For the text-containing cell, return its midpoint in [X, Y] coordinate format. 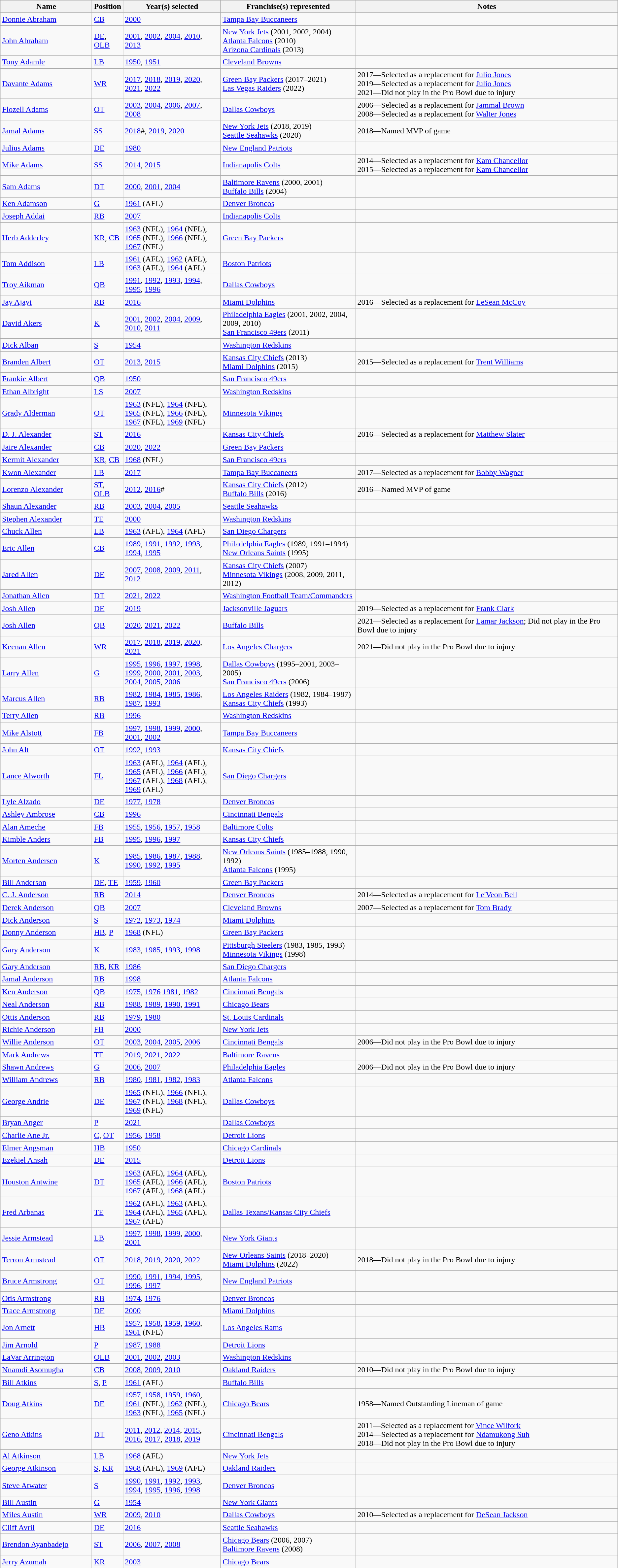
2011—Selected as a replacement for Vince Wilfork 2014—Selected as a replacement for Ndamukong Suh 2018—Did not play in the Pro Bowl due to injury [487, 1434]
1979, 1980 [172, 1017]
1985, 1986, 1987, 1988, 1990, 1992, 1995 [172, 861]
Grady Alderman [46, 413]
2019 [172, 608]
1956, 1958 [172, 1135]
Green Bay Packers (2017–2021)Las Vegas Raiders (2022) [288, 84]
Joseph Addai [46, 216]
Bill Austin [46, 1502]
C. J. Anderson [46, 895]
Keenan Allen [46, 647]
2019, 2021, 2022 [172, 1055]
2001, 2002, 2004, 2009, 2010, 2011 [172, 324]
2021—Selected as a replacement for Lamar Jackson; Did not play in the Pro Bowl due to injury [487, 625]
George Atkinson [46, 1468]
2018, 2019, 2020, 2022 [172, 1260]
2006, 2007, 2008 [172, 1544]
Jamal Anderson [46, 979]
2018—Did not play in the Pro Bowl due to injury [487, 1260]
Kansas City Chiefs (2013) Miami Dolphins (2015) [288, 362]
Lance Alworth [46, 776]
2018—Named MVP of game [487, 131]
2003, 2004, 2005, 2006 [172, 1042]
1992, 1993 [172, 750]
2001, 2002, 2003 [172, 1357]
2016—Selected as a replacement for LeSean McCoy [487, 302]
Richie Anderson [46, 1029]
St. Louis Cardinals [288, 1017]
Brendon Ayanbadejo [46, 1544]
1980, 1981, 1982, 1983 [172, 1080]
2010—Selected as a replacement for DeSean Jackson [487, 1515]
C, OT [108, 1135]
Jacksonville Jaguars [288, 608]
New York Jets (2018, 2019) Seattle Seahawks (2020) [288, 131]
Ezekiel Ansah [46, 1160]
2007, 2008, 2009, 2011, 2012 [172, 574]
Jim Arnold [46, 1345]
Washington Football Team/Commanders [288, 596]
1965 (NFL), 1966 (NFL), 1967 (NFL), 1968 (NFL), 1969 (NFL) [172, 1101]
1963 (NFL), 1964 (NFL), 1965 (NFL), 1966 (NFL), 1967 (NFL), 1969 (NFL) [172, 413]
2015 [172, 1160]
RB, KR [108, 967]
Jerry Azumah [46, 1561]
HB, P [108, 933]
2006, 2007 [172, 1067]
Tom Addison [46, 263]
Derek Anderson [46, 907]
Mike Adams [46, 165]
Morten Andersen [46, 861]
DE, TE [108, 882]
Kansas City Chiefs (2007) Minnesota Vikings (2008, 2009, 2011, 2012) [288, 574]
Mark Andrews [46, 1055]
Minnesota Vikings [288, 413]
2016—Named MVP of game [487, 489]
Herb Adderley [46, 238]
2020, 2022 [172, 447]
Baltimore Ravens [288, 1055]
2021 [172, 1123]
1987, 1988 [172, 1345]
1980 [172, 148]
Dallas Texans/Kansas City Chiefs [288, 1212]
2020, 2021, 2022 [172, 625]
2013, 2015 [172, 362]
DE, OLB [108, 41]
Mike Alstott [46, 733]
Bruce Armstrong [46, 1281]
2021, 2022 [172, 596]
Kimble Anders [46, 839]
Bryan Anger [46, 1123]
Troy Aikman [46, 285]
1990, 1991, 1994, 1995, 1996, 1997 [172, 1281]
Philadelphia Eagles (2001, 2002, 2004, 2009, 2010) San Francisco 49ers (2011) [288, 324]
1961 (AFL), 1962 (AFL), 1963 (AFL), 1964 (AFL) [172, 263]
2014—Selected as a replacement for Le'Veon Bell [487, 895]
Shawn Andrews [46, 1067]
1983, 1985, 1993, 1998 [172, 949]
2000, 2001, 2004 [172, 186]
Franchise(s) represented [288, 7]
Kermit Alexander [46, 460]
2014, 2015 [172, 165]
Notes [487, 7]
Sam Adams [46, 186]
New Orleans Saints (1985–1988, 1990, 1992) Atlanta Falcons (1995) [288, 861]
Year(s) selected [172, 7]
ST, OLB [108, 489]
Al Atkinson [46, 1456]
2006—Selected as a replacement for Jammal Brown 2008—Selected as a replacement for Walter Jones [487, 110]
Jonathan Allen [46, 596]
2016—Selected as a replacement for Matthew Slater [487, 434]
1997, 1998, 1999, 2000, 2001, 2002 [172, 733]
2007—Selected as a replacement for Tom Brady [487, 907]
2011, 2012, 2014, 2015, 2016, 2017, 2018, 2019 [172, 1434]
1977, 1978 [172, 801]
Stephen Alexander [46, 519]
Donny Anderson [46, 933]
1958—Named Outstanding Lineman of game [487, 1404]
Davante Adams [46, 84]
2014—Selected as a replacement for Kam Chancellor 2015—Selected as a replacement for Kam Chancellor [487, 165]
LaVar Arrington [46, 1357]
Baltimore Ravens (2000, 2001) Buffalo Bills (2004) [288, 186]
S, P [108, 1382]
John Abraham [46, 41]
1995, 1996, 1997 [172, 839]
2015—Selected as a replacement for Trent Williams [487, 362]
1974, 1976 [172, 1298]
D. J. Alexander [46, 434]
Shaun Alexander [46, 506]
1990, 1991, 1992, 1993, 1994, 1995, 1996, 1998 [172, 1485]
Kwon Alexander [46, 472]
Doug Atkins [46, 1404]
1995, 1996, 1997, 1998, 1999, 2000, 2001, 2003, 2004, 2005, 2006 [172, 673]
Houston Antwine [46, 1182]
Alan Ameche [46, 827]
2014 [172, 895]
Ken Adamson [46, 203]
Dick Alban [46, 345]
1963 (NFL), 1964 (NFL), 1965 (NFL), 1966 (NFL), 1967 (NFL) [172, 238]
1988, 1989, 1990, 1991 [172, 1004]
Kansas City Chiefs (2012) Buffalo Bills (2016) [288, 489]
2017 [172, 472]
1963 (AFL), 1964 (AFL), 1965 (AFL), 1966 (AFL), 1967 (AFL), 1968 (AFL), 1969 (AFL) [172, 776]
Trace Armstrong [46, 1311]
Jamal Adams [46, 131]
FL [108, 776]
Ottis Anderson [46, 1017]
Ethan Albright [46, 392]
George Andrie [46, 1101]
1959, 1960 [172, 882]
1957, 1958, 1959, 1960, 1961 (NFL), 1962 (NFL), 1963 (NFL), 1965 (NFL) [172, 1404]
Donnie Abraham [46, 19]
Geno Atkins [46, 1434]
Steve Atwater [46, 1485]
Los Angeles Chargers [288, 647]
Ashley Ambrose [46, 814]
Terron Armstead [46, 1260]
Marcus Allen [46, 699]
Larry Allen [46, 673]
1968 (AFL) [172, 1456]
Philadelphia Eagles (1989, 1991–1994) New Orleans Saints (1995) [288, 549]
2019—Selected as a replacement for Frank Clark [487, 608]
1963 (AFL), 1964 (AFL), 1965 (AFL), 1966 (AFL), 1967 (AFL), 1968 (AFL) [172, 1182]
Charlie Ane Jr. [46, 1135]
Pittsburgh Steelers (1983, 1985, 1993) Minnesota Vikings (1998) [288, 949]
1957, 1958, 1959, 1960, 1961 (NFL) [172, 1328]
1955, 1956, 1957, 1958 [172, 827]
Terry Allen [46, 716]
Bill Atkins [46, 1382]
1975, 1976 1981, 1982 [172, 992]
Cliff Avril [46, 1527]
Lyle Alzado [46, 801]
Jon Arnett [46, 1328]
Eric Allen [46, 549]
2009, 2010 [172, 1515]
Dick Anderson [46, 920]
Jessie Armstead [46, 1238]
2012, 2016# [172, 489]
Tony Adamle [46, 62]
2008, 2009, 2010 [172, 1370]
1962 (AFL), 1963 (AFL), 1964 (AFL), 1965 (AFL), 1967 (AFL) [172, 1212]
Flozell Adams [46, 110]
2017, 2018, 2019, 2020, 2021 [172, 647]
2021—Did not play in the Pro Bowl due to injury [487, 647]
2001, 2002, 2004, 2010, 2013 [172, 41]
Los Angeles Rams [288, 1328]
Philadelphia Eagles [288, 1067]
1991, 1992, 1993, 1994, 1995, 1996 [172, 285]
2017, 2018, 2019, 2020, 2021, 2022 [172, 84]
David Akers [46, 324]
Miles Austin [46, 1515]
1989, 1991, 1992, 1993, 1994, 1995 [172, 549]
1963 (AFL), 1964 (AFL) [172, 531]
New York Jets (2001, 2002, 2004) Atlanta Falcons (2010) Arizona Cardinals (2013) [288, 41]
Los Angeles Raiders (1982, 1984–1987) Kansas City Chiefs (1993) [288, 699]
Chuck Allen [46, 531]
Fred Arbanas [46, 1212]
William Andrews [46, 1080]
Neal Anderson [46, 1004]
2003 [172, 1561]
Jaire Alexander [46, 447]
Chicago Cardinals [288, 1148]
Elmer Angsman [46, 1148]
2003, 2004, 2006, 2007, 2008 [172, 110]
1998 [172, 979]
Dallas Cowboys (1995–2001, 2003–2005) San Francisco 49ers (2006) [288, 673]
Position [108, 7]
1986 [172, 967]
KR [108, 1561]
Julius Adams [46, 148]
Lorenzo Alexander [46, 489]
2017—Selected as a replacement for Bobby Wagner [487, 472]
Chicago Bears (2006, 2007) Baltimore Ravens (2008) [288, 1544]
Willie Anderson [46, 1042]
Nnamdi Asomugha [46, 1370]
2003, 2004, 2005 [172, 506]
Ken Anderson [46, 992]
Bill Anderson [46, 882]
1950, 1951 [172, 62]
New Orleans Saints (2018–2020)Miami Dolphins (2022) [288, 1260]
OLB [108, 1357]
2018#, 2019, 2020 [172, 131]
John Alt [46, 750]
Jay Ajayi [46, 302]
1968 (AFL), 1969 (AFL) [172, 1468]
1997, 1998, 1999, 2000, 2001 [172, 1238]
S, KR [108, 1468]
Name [46, 7]
Baltimore Colts [288, 827]
Jared Allen [46, 574]
2010—Did not play in the Pro Bowl due to injury [487, 1370]
Frankie Albert [46, 379]
Otis Armstrong [46, 1298]
Branden Albert [46, 362]
LS [108, 392]
2017—Selected as a replacement for Julio Jones 2019—Selected as a replacement for Julio Jones 2021—Did not play in the Pro Bowl due to injury [487, 84]
1982, 1984, 1985, 1986, 1987, 1993 [172, 699]
1972, 1973, 1974 [172, 920]
